Detect which cell encompasses the target text, then output its (x, y) center coordinate. 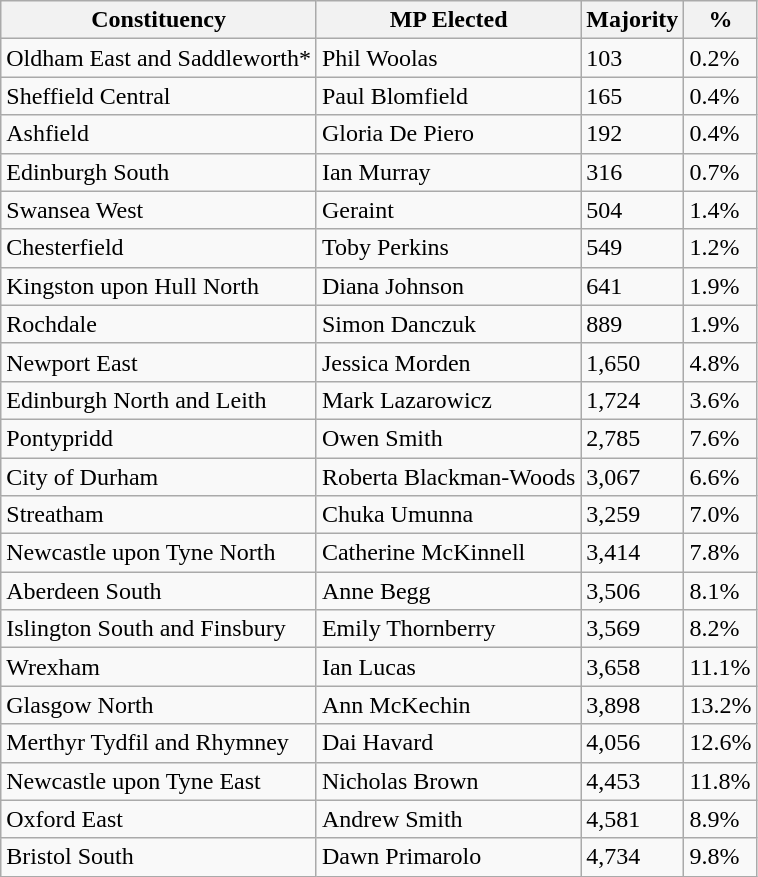
Owen Smith (448, 438)
4,453 (632, 781)
641 (632, 286)
Nicholas Brown (448, 781)
Constituency (159, 20)
8.9% (720, 819)
165 (632, 96)
Andrew Smith (448, 819)
8.1% (720, 591)
Swansea West (159, 210)
1,650 (632, 362)
Dawn Primarolo (448, 857)
% (720, 20)
Paul Blomfield (448, 96)
4,734 (632, 857)
3,506 (632, 591)
Ann McKechin (448, 705)
12.6% (720, 743)
Mark Lazarowicz (448, 400)
3,259 (632, 515)
Islington South and Finsbury (159, 629)
Kingston upon Hull North (159, 286)
Majority (632, 20)
3,658 (632, 667)
2,785 (632, 438)
Newcastle upon Tyne North (159, 553)
Newport East (159, 362)
Merthyr Tydfil and Rhymney (159, 743)
Emily Thornberry (448, 629)
316 (632, 172)
Simon Danczuk (448, 324)
Ian Murray (448, 172)
504 (632, 210)
Toby Perkins (448, 248)
Newcastle upon Tyne East (159, 781)
889 (632, 324)
3,898 (632, 705)
Rochdale (159, 324)
Oxford East (159, 819)
Sheffield Central (159, 96)
MP Elected (448, 20)
City of Durham (159, 477)
Phil Woolas (448, 58)
7.8% (720, 553)
Edinburgh North and Leith (159, 400)
11.8% (720, 781)
4,581 (632, 819)
4.8% (720, 362)
7.0% (720, 515)
13.2% (720, 705)
Aberdeen South (159, 591)
4,056 (632, 743)
Edinburgh South (159, 172)
Jessica Morden (448, 362)
11.1% (720, 667)
Ashfield (159, 134)
0.2% (720, 58)
Gloria De Piero (448, 134)
Anne Begg (448, 591)
Ian Lucas (448, 667)
3,067 (632, 477)
Glasgow North (159, 705)
192 (632, 134)
1.4% (720, 210)
Diana Johnson (448, 286)
9.8% (720, 857)
6.6% (720, 477)
Dai Havard (448, 743)
1,724 (632, 400)
Catherine McKinnell (448, 553)
549 (632, 248)
3,569 (632, 629)
Chesterfield (159, 248)
Chuka Umunna (448, 515)
1.2% (720, 248)
103 (632, 58)
8.2% (720, 629)
7.6% (720, 438)
0.7% (720, 172)
Pontypridd (159, 438)
Roberta Blackman-Woods (448, 477)
Streatham (159, 515)
3.6% (720, 400)
3,414 (632, 553)
Geraint (448, 210)
Oldham East and Saddleworth* (159, 58)
Bristol South (159, 857)
Wrexham (159, 667)
